Scan for the cell matching the given text and deliver its (X, Y) coordinate at center. 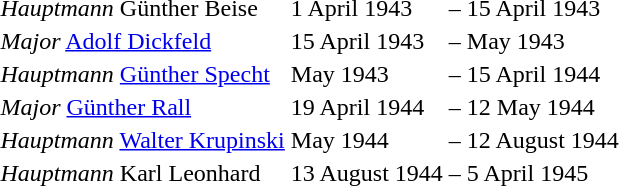
19 April 1944 (366, 107)
May 1943 (366, 74)
15 April 1943 (366, 41)
May 1944 (366, 140)
